Determine the [X, Y] coordinate at the center of the cell enclosing the given text.  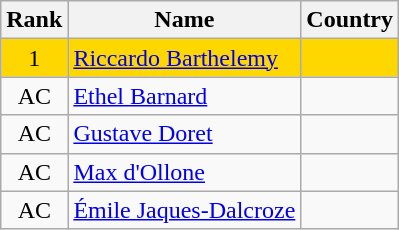
Ethel Barnard [184, 96]
Name [184, 20]
1 [34, 58]
Country [350, 20]
Gustave Doret [184, 134]
Max d'Ollone [184, 172]
Émile Jaques-Dalcroze [184, 210]
Rank [34, 20]
Riccardo Barthelemy [184, 58]
